Locate the cell with the specified text and output its (X, Y) center coordinate. 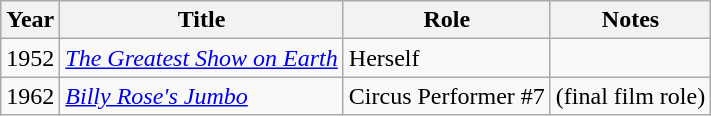
The Greatest Show on Earth (202, 58)
Notes (630, 20)
Year (30, 20)
1952 (30, 58)
Billy Rose's Jumbo (202, 96)
1962 (30, 96)
Herself (446, 58)
Role (446, 20)
Circus Performer #7 (446, 96)
(final film role) (630, 96)
Title (202, 20)
